Return (X, Y) of the center of cell containing provided text 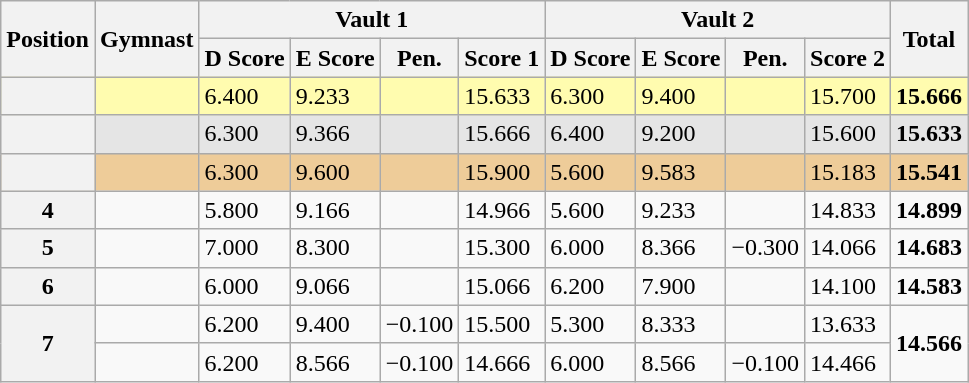
5 (48, 248)
14.833 (848, 210)
Gymnast (146, 39)
8.300 (335, 248)
15.541 (928, 172)
9.366 (335, 134)
8.333 (681, 324)
7.900 (681, 286)
15.183 (848, 172)
Position (48, 39)
Score 1 (502, 58)
14.899 (928, 210)
15.600 (848, 134)
13.633 (848, 324)
5.300 (590, 324)
15.700 (848, 96)
9.583 (681, 172)
Vault 2 (718, 20)
5.800 (244, 210)
14.683 (928, 248)
9.066 (335, 286)
14.100 (848, 286)
9.200 (681, 134)
4 (48, 210)
Vault 1 (372, 20)
15.066 (502, 286)
−0.300 (766, 248)
14.466 (848, 362)
7.000 (244, 248)
7 (48, 343)
Total (928, 39)
6 (48, 286)
15.300 (502, 248)
9.600 (335, 172)
14.066 (848, 248)
8.366 (681, 248)
14.966 (502, 210)
15.500 (502, 324)
14.566 (928, 343)
15.900 (502, 172)
14.666 (502, 362)
9.166 (335, 210)
Score 2 (848, 58)
14.583 (928, 286)
